For the text-containing cell, return its midpoint in (X, Y) coordinate format. 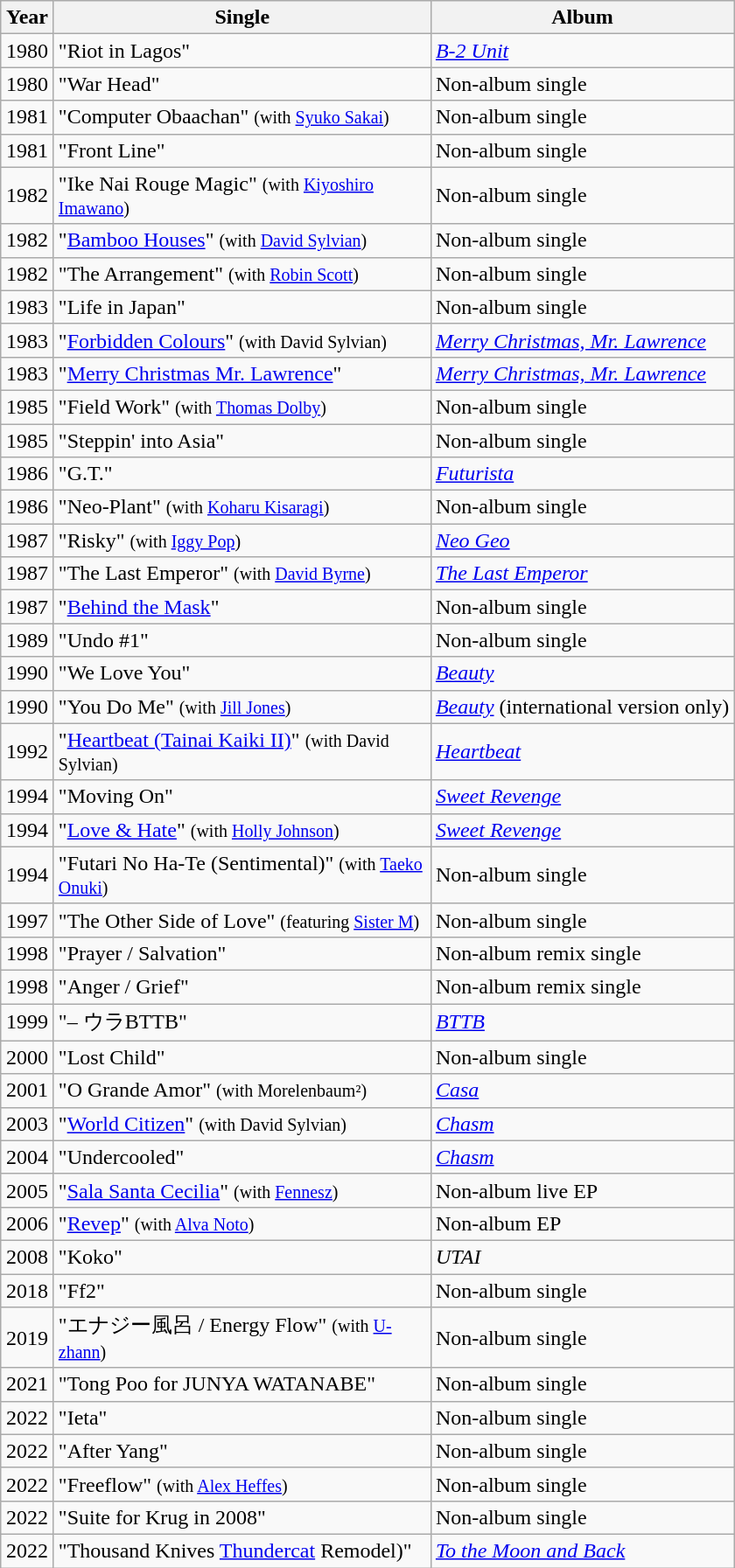
1989 (28, 640)
2018 (28, 1290)
2000 (28, 1057)
Beauty (international version only) (582, 707)
"Heartbeat (Tainai Kaiki II)" (with David Sylvian) (241, 752)
Album (582, 17)
2021 (28, 1384)
Non-album live EP (582, 1190)
2019 (28, 1338)
"The Other Side of Love" (featuring Sister M) (241, 920)
Futurista (582, 474)
"Love & Hate" (with Holly Johnson) (241, 830)
"Bamboo Houses" (with David Sylvian) (241, 240)
"Neo-Plant" (with Koharu Kisaragi) (241, 507)
"Computer Obaachan" (with Syuko Sakai) (241, 117)
Non-album EP (582, 1223)
"Riot in Lagos" (241, 51)
"Front Line" (241, 150)
2006 (28, 1223)
"The Arrangement" (with Robin Scott) (241, 274)
Neo Geo (582, 540)
"Risky" (with Iggy Pop) (241, 540)
1992 (28, 752)
"Moving On" (241, 797)
"Field Work" (with Thomas Dolby) (241, 407)
"Forbidden Colours" (with David Sylvian) (241, 340)
"War Head" (241, 84)
"The Last Emperor" (with David Byrne) (241, 574)
Casa (582, 1091)
"O Grande Amor" (with Morelenbaum²) (241, 1091)
The Last Emperor (582, 574)
"Behind the Mask" (241, 607)
"Koko" (241, 1257)
"Suite for Krug in 2008" (241, 1517)
"Ff2" (241, 1290)
"Steppin' into Asia" (241, 440)
"Undo #1" (241, 640)
"Prayer / Salvation" (241, 953)
"Merry Christmas Mr. Lawrence" (241, 373)
"エナジー風呂 / Energy Flow" (with U-zhann) (241, 1338)
"Undercooled" (241, 1157)
"You Do Me" (with Jill Jones) (241, 707)
"Thousand Knives Thundercat Remodel)" (241, 1551)
"Lost Child" (241, 1057)
"Ike Nai Rouge Magic" (with Kiyoshiro Imawano) (241, 196)
2004 (28, 1157)
Beauty (582, 673)
2003 (28, 1124)
BTTB (582, 1023)
To the Moon and Back (582, 1551)
"– ウラBTTB" (241, 1023)
"Life in Japan" (241, 307)
"We Love You" (241, 673)
2008 (28, 1257)
"World Citizen" (with David Sylvian) (241, 1124)
UTAI (582, 1257)
2005 (28, 1190)
Heartbeat (582, 752)
"After Yang" (241, 1451)
"Futari No Ha-Te (Sentimental)" (with Taeko Onuki) (241, 875)
Single (241, 17)
"Tong Poo for JUNYA WATANABE" (241, 1384)
"Freeflow" (with Alex Heffes) (241, 1484)
"Revep" (with Alva Noto) (241, 1223)
"G.T." (241, 474)
B-2 Unit (582, 51)
1997 (28, 920)
1999 (28, 1023)
"Anger / Grief" (241, 986)
Year (28, 17)
"Ieta" (241, 1418)
"Sala Santa Cecilia" (with Fennesz) (241, 1190)
2001 (28, 1091)
